Find where the given text appears and provide that cell's center as (X, Y) coordinate. 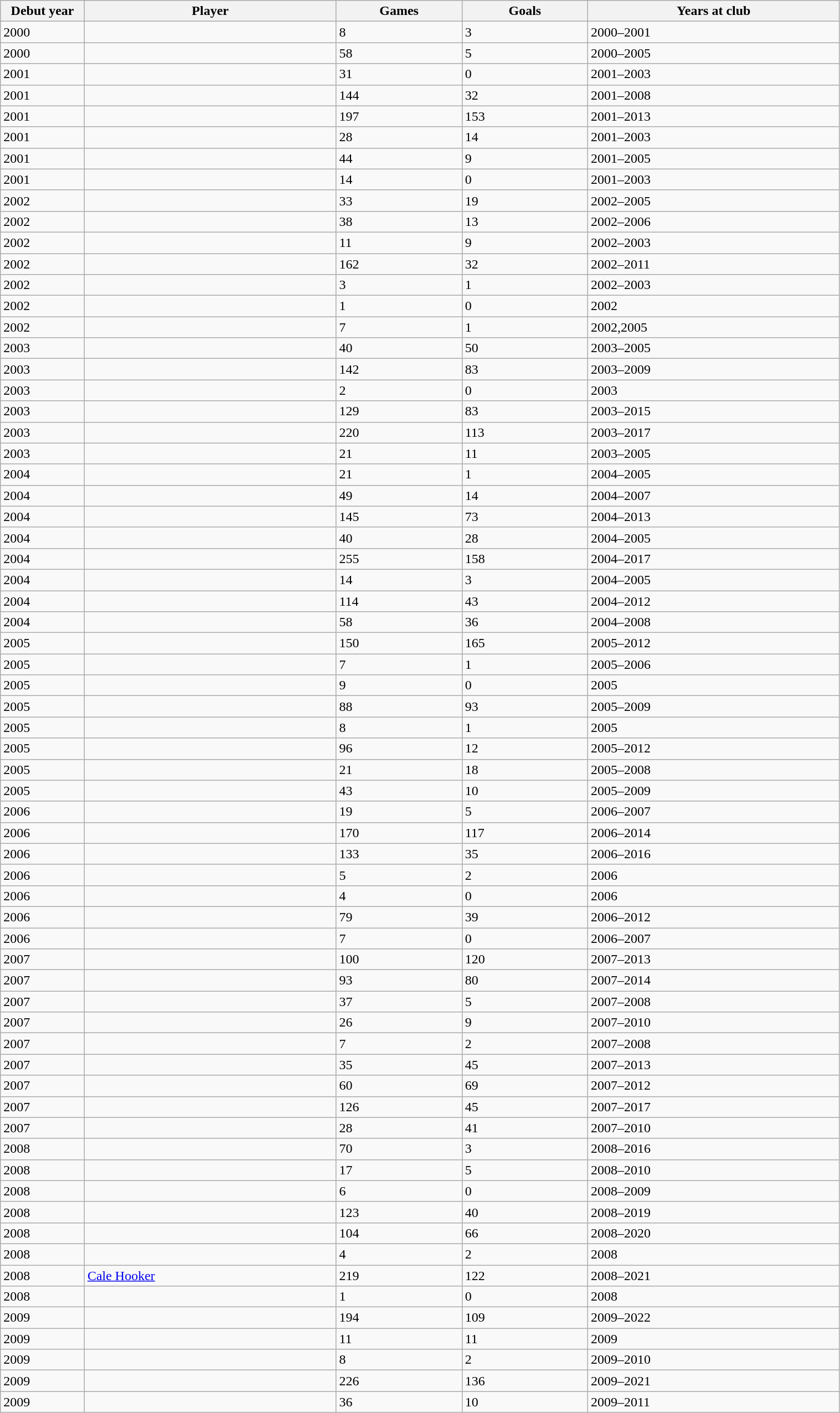
219 (399, 1275)
226 (399, 1381)
39 (525, 917)
145 (399, 517)
136 (525, 1381)
2000–2001 (713, 32)
114 (399, 601)
70 (399, 1149)
2001–2008 (713, 95)
2004–2017 (713, 559)
2002–2005 (713, 200)
18 (525, 770)
2001–2013 (713, 116)
2008–2020 (713, 1233)
Games (399, 11)
2002–2011 (713, 264)
117 (525, 833)
41 (525, 1128)
2008–2021 (713, 1275)
153 (525, 116)
Player (210, 11)
2005–2008 (713, 770)
2009–2022 (713, 1318)
80 (525, 981)
26 (399, 1023)
69 (525, 1086)
126 (399, 1107)
2007–2014 (713, 981)
73 (525, 517)
33 (399, 200)
2008–2010 (713, 1170)
37 (399, 1002)
2005–2006 (713, 664)
129 (399, 411)
79 (399, 917)
2006–2012 (713, 917)
2007–2012 (713, 1086)
162 (399, 264)
2006–2014 (713, 833)
12 (525, 749)
144 (399, 95)
2003–2009 (713, 369)
2002,2005 (713, 327)
Goals (525, 11)
17 (399, 1170)
6 (399, 1191)
2003–2015 (713, 411)
123 (399, 1212)
197 (399, 116)
2000–2005 (713, 53)
2004–2013 (713, 517)
133 (399, 854)
60 (399, 1086)
2006–2016 (713, 854)
Years at club (713, 11)
2003–2017 (713, 432)
113 (525, 432)
2008–2009 (713, 1191)
2004–2007 (713, 496)
255 (399, 559)
38 (399, 221)
Cale Hooker (210, 1275)
158 (525, 559)
31 (399, 74)
96 (399, 749)
220 (399, 432)
49 (399, 496)
2004–2008 (713, 622)
109 (525, 1318)
66 (525, 1233)
2002–2006 (713, 221)
2004–2012 (713, 601)
Debut year (43, 11)
170 (399, 833)
2009–2010 (713, 1360)
120 (525, 960)
165 (525, 643)
122 (525, 1275)
88 (399, 706)
2008–2019 (713, 1212)
44 (399, 158)
2008–2016 (713, 1149)
50 (525, 348)
2009–2021 (713, 1381)
13 (525, 221)
142 (399, 369)
2007–2017 (713, 1107)
104 (399, 1233)
2001–2005 (713, 158)
2009–2011 (713, 1402)
150 (399, 643)
194 (399, 1318)
100 (399, 960)
